Output the (x, y) coordinate of the center of the cell containing the given text.  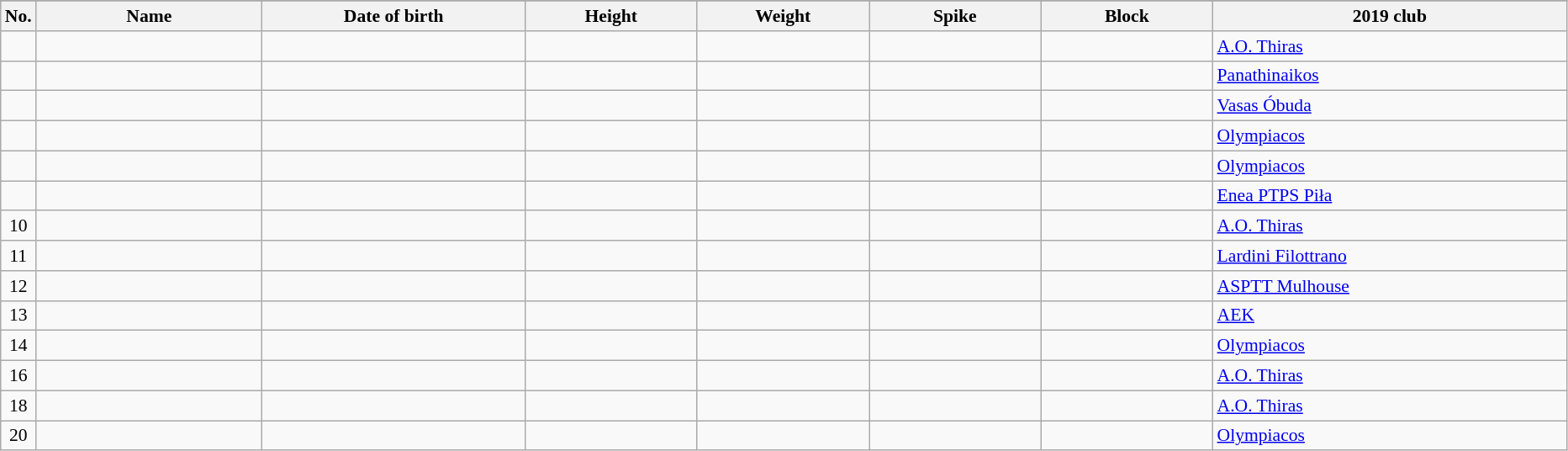
Weight (784, 16)
ASPTT Mulhouse (1391, 286)
16 (18, 376)
10 (18, 226)
12 (18, 286)
Height (610, 16)
2019 club (1391, 16)
Lardini Filottrano (1391, 256)
Enea PTPS Piła (1391, 196)
Spike (955, 16)
18 (18, 406)
14 (18, 346)
13 (18, 316)
11 (18, 256)
AEK (1391, 316)
Panathinaikos (1391, 76)
Vasas Óbuda (1391, 106)
No. (18, 16)
Name (150, 16)
Block (1127, 16)
20 (18, 436)
Date of birth (393, 16)
